Determine the [X, Y] coordinate at the center of the cell enclosing the given text.  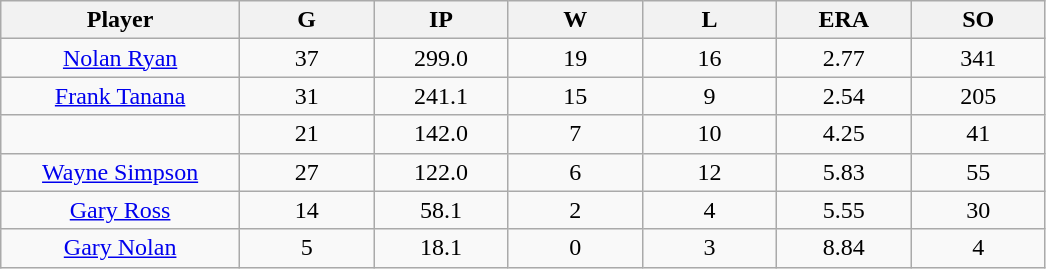
55 [978, 172]
10 [709, 134]
G [306, 20]
7 [575, 134]
Gary Ross [120, 210]
30 [978, 210]
5 [306, 248]
21 [306, 134]
205 [978, 96]
2.77 [844, 58]
5.55 [844, 210]
3 [709, 248]
122.0 [441, 172]
6 [575, 172]
58.1 [441, 210]
15 [575, 96]
Wayne Simpson [120, 172]
W [575, 20]
37 [306, 58]
Gary Nolan [120, 248]
IP [441, 20]
241.1 [441, 96]
31 [306, 96]
ERA [844, 20]
18.1 [441, 248]
Frank Tanana [120, 96]
Nolan Ryan [120, 58]
Player [120, 20]
12 [709, 172]
2 [575, 210]
341 [978, 58]
8.84 [844, 248]
41 [978, 134]
L [709, 20]
14 [306, 210]
27 [306, 172]
4.25 [844, 134]
19 [575, 58]
SO [978, 20]
0 [575, 248]
142.0 [441, 134]
5.83 [844, 172]
2.54 [844, 96]
16 [709, 58]
9 [709, 96]
299.0 [441, 58]
